From the cell containing the given text, extract its center point as (X, Y) coordinate. 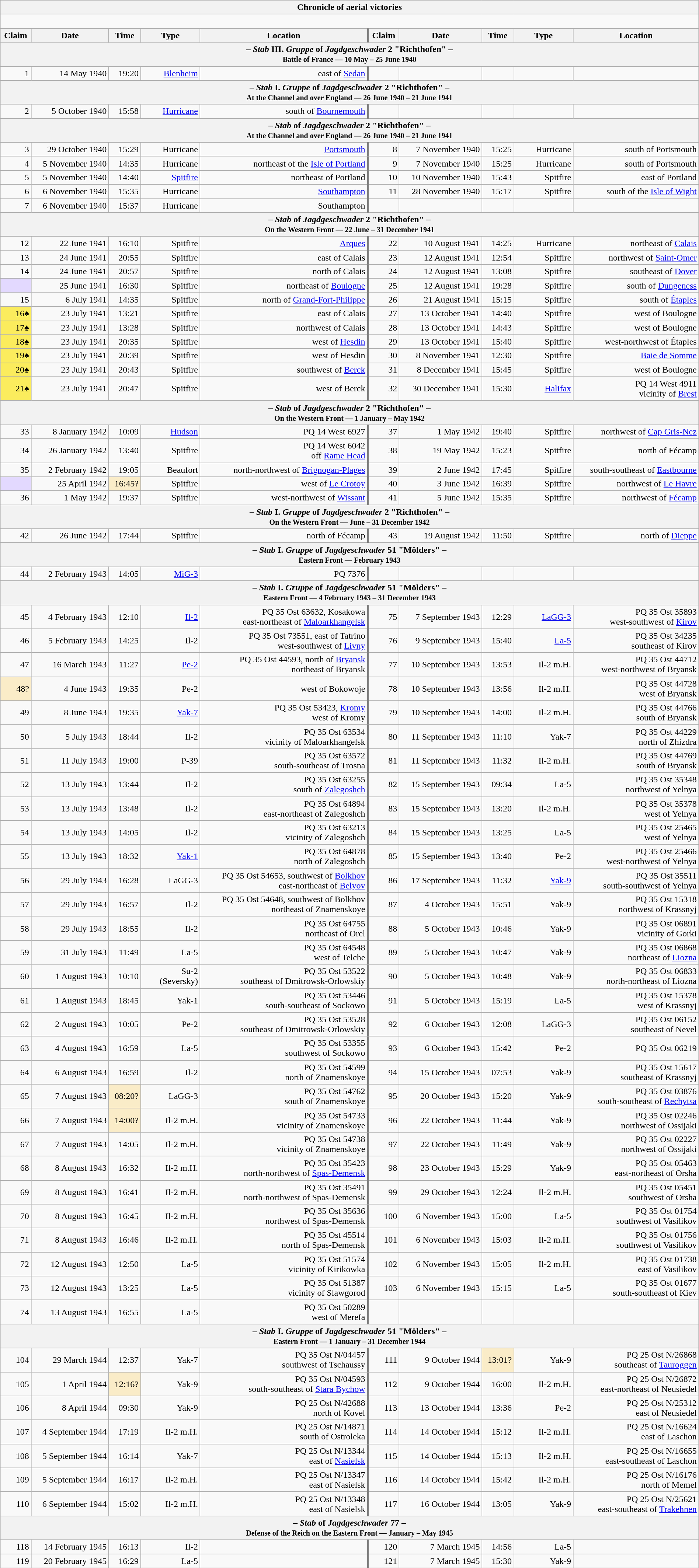
northeast of Calais (636, 244)
29 October 1940 (70, 149)
PQ 25 Ost N/16176 north of Memel (636, 1480)
111 (383, 1360)
66 (16, 1120)
103 (383, 1288)
south of Bournemouth (284, 111)
8 December 1941 (441, 370)
PQ 35 Ost 73551, east of Tatrino west-southwest of Livny (284, 640)
118 (16, 1547)
– Stab I. Gruppe of Jagdgeschwader 2 "Richthofen" –On the Western Front — June – 31 December 1942 (349, 517)
Hudson (170, 432)
PQ 25 Ost N/25312 east of Neusiedel (636, 1408)
6 September 1944 (70, 1504)
26 June 1942 (70, 536)
12 (16, 244)
18:55 (125, 929)
PQ 35 Ost 54733vicinity of Znamenskoye (284, 1120)
24 (383, 272)
west-northwest of Wissant (284, 498)
10 August 1941 (441, 244)
– Stab of Jagdgeschwader 2 "Richthofen" –On the Western Front — 1 January – May 1942 (349, 413)
PQ 35 Ost 15318 northwest of Krassnyj (636, 904)
PQ 35 Ost 06833 north-northeast of Liozna (636, 977)
16:13 (125, 1547)
west of Berck (284, 388)
PQ 35 Ost 45514 north of Spas-Demensk (284, 1240)
13:36 (498, 1408)
PQ 25 Ost N/42688 north of Kovel (284, 1408)
78 (383, 688)
15:51 (498, 904)
13:21 (125, 314)
MiG-3 (170, 574)
Halifax (543, 388)
– Stab I. Gruppe of Jagdgeschwader 2 "Richthofen" –At the Channel and over England — 26 June 1940 – 21 June 1941 (349, 92)
25 (383, 286)
PQ 35 Ost 35348 northwest of Yelnya (636, 784)
PQ 35 Ost 64548 west of Telche (284, 952)
PQ 35 Ost 35491 north-northwest of Spas-Demensk (284, 1192)
11 (383, 191)
south of Étaples (636, 300)
4 August 1943 (70, 1048)
PQ 14 West 6042off Rame Head (284, 450)
PQ 35 Ost 51574vicinity of Kirikowka (284, 1264)
11:27 (125, 665)
Su-2 (Seversky) (170, 977)
42 (16, 536)
15:37 (125, 205)
09:30 (125, 1408)
6 (16, 191)
PQ 35 Ost 05463 east-northeast of Orsha (636, 1168)
3 June 1942 (441, 484)
PQ 25 Ost N/13348 east of Nasielsk (284, 1504)
11:10 (498, 736)
PQ 14 West 6927 (284, 432)
13:44 (125, 784)
northeast of Boulogne (284, 286)
16:55 (125, 1312)
117 (383, 1504)
PQ 35 Ost 44229 north of Zhizdra (636, 736)
PQ 35 Ost 54738vicinity of Znamenskoye (284, 1144)
northwest of Cap Gris-Nez (636, 432)
PQ 35 Ost 35423 north-northwest of Spas-Demensk (284, 1168)
115 (383, 1456)
7 September 1943 (441, 617)
Blenheim (170, 73)
67 (16, 1144)
14 February 1945 (70, 1547)
PQ 25 Ost N/26872 east-northeast of Neusiedel (636, 1384)
15:19 (498, 1000)
13:48 (125, 809)
12:30 (498, 356)
88 (383, 929)
southwest of Berck (284, 370)
PQ 35 Ost N/04593 south-southeast of Stara Bychow (284, 1384)
58 (16, 929)
– Stab I. Gruppe of Jagdgeschwader 51 "Mölders" –Eastern Front — 1 January – 31 December 1944 (349, 1336)
2 February 1943 (70, 574)
29 October 1943 (441, 1192)
31 (383, 370)
PQ 35 Ost 15378 west of Krassnyj (636, 1000)
54 (16, 833)
30 December 1941 (441, 388)
73 (16, 1288)
– Stab of Jagdgeschwader 77 –Defense of the Reich on the Eastern Front — January – May 1945 (349, 1528)
16:57 (125, 904)
92 (383, 1024)
5 June 1942 (441, 498)
12:10 (125, 617)
108 (16, 1456)
38 (383, 450)
119 (16, 1561)
47 (16, 665)
PQ 35 Ost 53355 southwest of Sockowo (284, 1048)
northwest of Fécamp (636, 498)
west of Bokowoje (284, 688)
72 (16, 1264)
PQ 35 Ost 44769 south of Bryansk (636, 761)
PQ 35 Ost 53528 southeast of Dmitrowsk-Orlowskiy (284, 1024)
Arques (284, 244)
PQ 14 West 4911vicinity of Brest (636, 388)
PQ 35 Ost 25465 west of Yelnya (636, 833)
20♠ (16, 370)
26 (383, 300)
7 (16, 205)
2 June 1942 (441, 470)
16:00 (498, 1384)
10:09 (125, 432)
50 (16, 736)
15:20 (498, 1096)
51 (16, 761)
PQ 35 Ost 06891vicinity of Gorki (636, 929)
16 March 1943 (70, 665)
PQ 35 Ost 44593, north of Bryansk northeast of Bryansk (284, 665)
87 (383, 904)
18♠ (16, 342)
8 January 1942 (70, 432)
15:13 (498, 1456)
19 May 1942 (441, 450)
– Stab III. Gruppe of Jagdgeschwader 2 "Richthofen" –Battle of France — 10 May – 25 June 1940 (349, 55)
109 (16, 1480)
57 (16, 904)
23 October 1943 (441, 1168)
2 February 1942 (70, 470)
PQ 35 Ost 63534vicinity of Maloarkhangelsk (284, 736)
15:45 (498, 370)
PQ 35 Ost 44766 south of Bryansk (636, 713)
southeast of Dover (636, 272)
13 October 1944 (441, 1408)
19♠ (16, 356)
PQ 35 Ost 64878 north of Zalegoshch (284, 856)
9 (383, 163)
46 (16, 640)
16 October 1944 (441, 1504)
PQ 35 Ost 06152 southeast of Nevel (636, 1024)
PQ 35 Ost 63632, Kosakowa east-northeast of Maloarkhangelsk (284, 617)
97 (383, 1144)
64 (16, 1072)
5 July 1943 (70, 736)
northwest of Saint-Omer (636, 258)
16:45? (125, 484)
27 (383, 314)
20:47 (125, 388)
10:47 (498, 952)
Portsmouth (284, 149)
120 (383, 1547)
16:39 (498, 484)
20:43 (125, 370)
east of Portland (636, 177)
PQ 35 Ost 54648, southwest of Bolkhov northeast of Znamenskoye (284, 904)
110 (16, 1504)
121 (383, 1561)
75 (383, 617)
15:23 (498, 450)
26 January 1942 (70, 450)
68 (16, 1168)
10:46 (498, 929)
south of Dungeness (636, 286)
12:54 (498, 258)
14:56 (498, 1547)
PQ 35 Ost 05451 southwest of Orsha (636, 1192)
PQ 35 Ost 02227 northwest of Ossijaki (636, 1144)
19:37 (125, 498)
4 October 1943 (441, 904)
PQ 35 Ost 53446 south-southeast of Sockowo (284, 1000)
19:05 (125, 470)
29 March 1944 (70, 1360)
PQ 35 Ost 01738 east of Vasilikov (636, 1264)
15:00 (498, 1216)
80 (383, 736)
13:20 (498, 809)
23 (383, 258)
28 (383, 328)
13:05 (498, 1504)
35 (16, 470)
14:43 (498, 328)
5 (16, 177)
10:05 (125, 1024)
85 (383, 856)
32 (383, 388)
west-northwest of Étaples (636, 342)
25 June 1941 (70, 286)
north of Dieppe (636, 536)
76 (383, 640)
6 July 1941 (70, 300)
PQ 25 Ost N/26868 southeast of Tauroggen (636, 1360)
37 (383, 432)
29 (383, 342)
– Stab I. Gruppe of Jagdgeschwader 51 "Mölders" –Eastern Front — February 1943 (349, 555)
9 September 1943 (441, 640)
14:00 (498, 713)
112 (383, 1384)
16:29 (125, 1561)
15:43 (498, 177)
105 (16, 1384)
18:45 (125, 1000)
83 (383, 809)
PQ 35 Ost 06219 (636, 1048)
08:20? (125, 1096)
16:30 (125, 286)
16:14 (125, 1456)
13 August 1943 (70, 1312)
22 (383, 244)
95 (383, 1096)
PQ 35 Ost 54653, southwest of Bolkhov east-northeast of Belyov (284, 881)
44 (16, 574)
20 February 1945 (70, 1561)
8 April 1944 (70, 1408)
104 (16, 1360)
17♠ (16, 328)
PQ 7376 (284, 574)
90 (383, 977)
40 (383, 484)
84 (383, 833)
13:01? (498, 1360)
PQ 25 Ost N/14871 south of Ostroleka (284, 1432)
07:53 (498, 1072)
12:24 (498, 1192)
20:55 (125, 258)
16:32 (125, 1168)
20 October 1943 (441, 1096)
4 (16, 163)
89 (383, 952)
northwest of Calais (284, 328)
– Stab of Jagdgeschwader 2 "Richthofen" –On the Western Front — 22 June – 31 December 1941 (349, 225)
56 (16, 881)
PQ 35 Ost 01754 southwest of Vasilikov (636, 1216)
5 October 1940 (70, 111)
106 (16, 1408)
100 (383, 1216)
10 (383, 177)
53 (16, 809)
30 (383, 356)
8 (383, 149)
4 September 1944 (70, 1432)
north of Calais (284, 272)
12:16? (125, 1384)
northeast of Portland (284, 177)
16:41 (125, 1192)
21♠ (16, 388)
13 (16, 258)
96 (383, 1120)
PQ 35 Ost 51387vicinity of Slawgorod (284, 1288)
PQ 35 Ost 15617 southeast of Krassnyj (636, 1072)
4 June 1943 (70, 688)
PQ 35 Ost 03876 south-southeast of Rechytsa (636, 1096)
12:08 (498, 1024)
19 August 1942 (441, 536)
19:40 (498, 432)
34 (16, 450)
101 (383, 1240)
20:39 (125, 356)
16:46 (125, 1240)
19:20 (125, 73)
north-northwest of Brignogan-Plages (284, 470)
17:45 (498, 470)
13:53 (498, 665)
15:02 (125, 1504)
PQ 35 Ost 35636 northwest of Spas-Demensk (284, 1216)
15:05 (498, 1264)
12:50 (125, 1264)
PQ 35 Ost 06868 northeast of Liozna (636, 952)
PQ 35 Ost 54762 south of Znamenskoye (284, 1096)
81 (383, 761)
PQ 35 Ost 50289 west of Merefa (284, 1312)
19:00 (125, 761)
15 October 1943 (441, 1072)
14 May 1940 (70, 73)
17:44 (125, 536)
2 August 1943 (70, 1024)
PQ 25 Ost N/16655 east-southeast of Laschon (636, 1456)
15:58 (125, 111)
22 June 1941 (70, 244)
62 (16, 1024)
11:50 (498, 536)
northwest of Le Havre (636, 484)
PQ 35 Ost 63572 south-southeast of Trosna (284, 761)
21 August 1941 (441, 300)
– Stab I. Gruppe of Jagdgeschwader 51 "Mölders" –Eastern Front — 4 February 1943 – 31 December 1943 (349, 593)
PQ 35 Ost 35511 south-southwest of Yelnya (636, 881)
25 April 1942 (70, 484)
16♠ (16, 314)
102 (383, 1264)
6 August 1943 (70, 1072)
PQ 35 Ost 01756 southwest of Vasilikov (636, 1240)
4 February 1943 (70, 617)
71 (16, 1240)
39 (383, 470)
79 (383, 713)
PQ 35 Ost 64755 northeast of Orel (284, 929)
1 April 1944 (70, 1384)
17:19 (125, 1432)
36 (16, 498)
28 November 1940 (441, 191)
14 (16, 272)
15:12 (498, 1432)
41 (383, 498)
PQ 25 Ost N/16624 east of Laschon (636, 1432)
3 (16, 149)
65 (16, 1096)
20:57 (125, 272)
10:10 (125, 977)
– Stab of Jagdgeschwader 2 "Richthofen" –At the Channel and over England — 26 June 1940 – 21 June 1941 (349, 130)
10:48 (498, 977)
PQ 35 Ost 35893 west-southwest of Kirov (636, 617)
west of Le Crotoy (284, 484)
63 (16, 1048)
east of Sedan (284, 73)
107 (16, 1432)
PQ 35 Ost 64894 east-northeast of Zalegoshch (284, 809)
north of Grand-Fort-Philippe (284, 300)
17 September 1943 (441, 881)
Chronicle of aerial victories (349, 7)
11:44 (498, 1120)
PQ 25 Ost N/13344 east of Nasielsk (284, 1456)
northeast of the Isle of Portland (284, 163)
PQ 35 Ost 63213vicinity of Zalegoshch (284, 833)
PQ 35 Ost 63255 south of Zalegoshch (284, 784)
8 June 1943 (70, 713)
PQ 35 Ost N/04457 southwest of Tschaussy (284, 1360)
13:28 (125, 328)
14:00? (125, 1120)
86 (383, 881)
16:28 (125, 881)
16:17 (125, 1480)
PQ 35 Ost 25466 west-northwest of Yelnya (636, 856)
10 November 1940 (441, 177)
20:35 (125, 342)
12:29 (498, 617)
09:34 (498, 784)
11 July 1943 (70, 761)
116 (383, 1480)
15:03 (498, 1240)
16:10 (125, 244)
52 (16, 784)
8 November 1941 (441, 356)
31 July 1943 (70, 952)
114 (383, 1432)
PQ 35 Ost 02246 northwest of Ossijaki (636, 1120)
PQ 35 Ost 44728 west of Bryansk (636, 688)
48? (16, 688)
19:28 (498, 286)
PQ 35 Ost 54599 north of Znamenskoye (284, 1072)
91 (383, 1000)
43 (383, 536)
12:37 (125, 1360)
PQ 35 Ost 53423, Kromy west of Kromy (284, 713)
33 (16, 432)
PQ 25 Ost N/13347 east of Nasielsk (284, 1480)
18:44 (125, 736)
74 (16, 1312)
PQ 25 Ost N/25621 east-southeast of Trakehnen (636, 1504)
61 (16, 1000)
99 (383, 1192)
13:56 (498, 688)
55 (16, 856)
59 (16, 952)
1 (16, 73)
82 (383, 784)
113 (383, 1408)
49 (16, 713)
P-39 (170, 761)
2 (16, 111)
13:08 (498, 272)
94 (383, 1072)
south of the Isle of Wight (636, 191)
60 (16, 977)
5 February 1943 (70, 640)
Beaufort (170, 470)
18:32 (125, 856)
77 (383, 665)
98 (383, 1168)
Baie de Somme (636, 356)
PQ 35 Ost 53522 southeast of Dmitrowsk-Orlowskiy (284, 977)
south-southeast of Eastbourne (636, 470)
PQ 35 Ost 34235 southeast of Kirov (636, 640)
16:45 (125, 1216)
PQ 35 Ost 01677 south-southeast of Kiev (636, 1288)
15 (16, 300)
15:17 (498, 191)
93 (383, 1048)
70 (16, 1216)
PQ 35 Ost 44712 west-northwest of Bryansk (636, 665)
45 (16, 617)
69 (16, 1192)
PQ 35 Ost 35378 west of Yelnya (636, 809)
